Find where the given text appears and provide that cell's center as [x, y] coordinate. 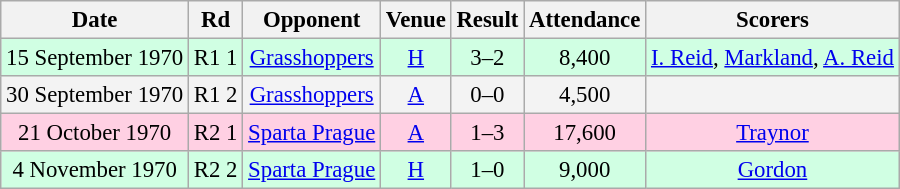
1–3 [488, 133]
4 November 1970 [95, 170]
R1 1 [216, 58]
R2 1 [216, 133]
21 October 1970 [95, 133]
30 September 1970 [95, 95]
8,400 [585, 58]
Venue [416, 20]
Traynor [773, 133]
R1 2 [216, 95]
0–0 [488, 95]
Opponent [312, 20]
17,600 [585, 133]
Date [95, 20]
Result [488, 20]
15 September 1970 [95, 58]
4,500 [585, 95]
1–0 [488, 170]
Attendance [585, 20]
Scorers [773, 20]
9,000 [585, 170]
3–2 [488, 58]
I. Reid, Markland, A. Reid [773, 58]
Gordon [773, 170]
Rd [216, 20]
R2 2 [216, 170]
